Identify which cell holds the provided text, then report its (x, y) central coordinate. 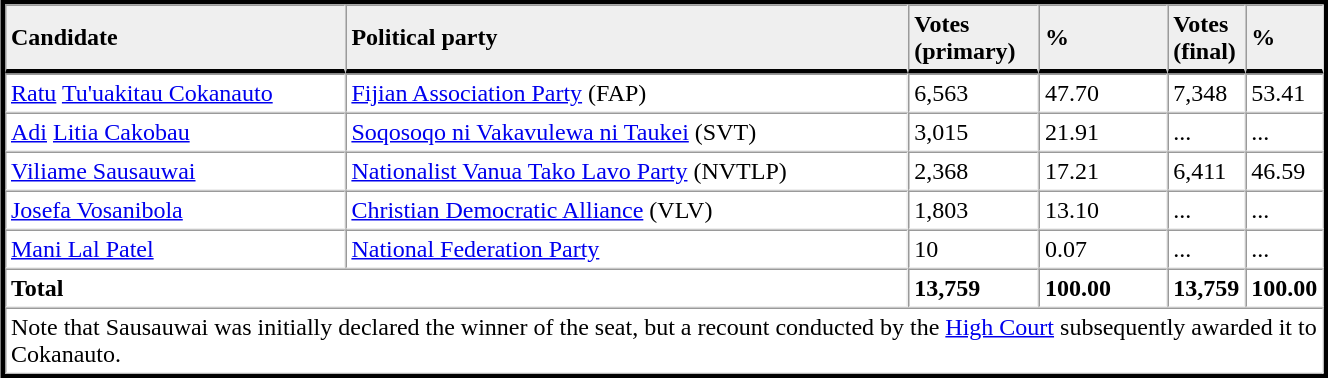
Votes(final) (1206, 38)
Mani Lal Patel (175, 250)
21.91 (1103, 132)
6,411 (1206, 172)
0.07 (1103, 250)
Fijian Association Party (FAP) (626, 94)
Votes(primary) (974, 38)
1,803 (974, 210)
National Federation Party (626, 250)
Christian Democratic Alliance (VLV) (626, 210)
2,368 (974, 172)
6,563 (974, 94)
Political party (626, 38)
Soqosoqo ni Vakavulewa ni Taukei (SVT) (626, 132)
Viliame Sausauwai (175, 172)
Adi Litia Cakobau (175, 132)
Candidate (175, 38)
46.59 (1284, 172)
Note that Sausauwai was initially declared the winner of the seat, but a recount conducted by the High Court subsequently awarded it to Cokanauto. (664, 341)
10 (974, 250)
Total (456, 288)
7,348 (1206, 94)
Nationalist Vanua Tako Lavo Party (NVTLP) (626, 172)
17.21 (1103, 172)
Josefa Vosanibola (175, 210)
47.70 (1103, 94)
Ratu Tu'uakitau Cokanauto (175, 94)
3,015 (974, 132)
13.10 (1103, 210)
53.41 (1284, 94)
